Detect which cell encompasses the target text, then output its [X, Y] center coordinate. 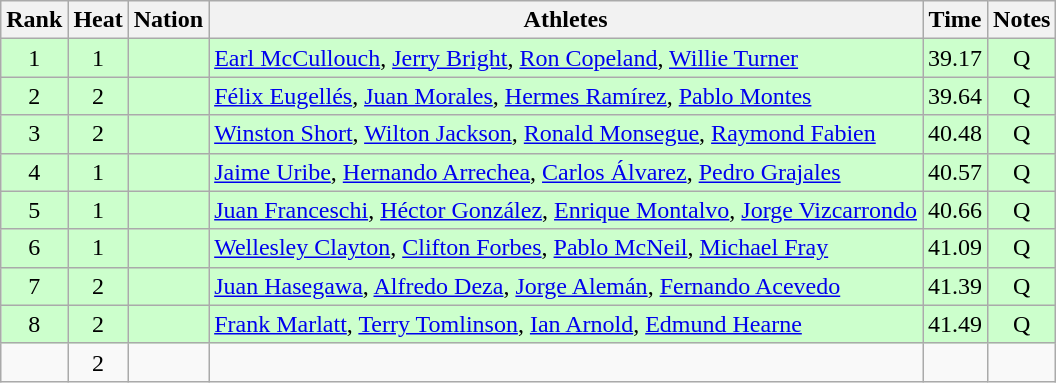
39.64 [954, 96]
Frank Marlatt, Terry Tomlinson, Ian Arnold, Edmund Hearne [566, 324]
3 [34, 134]
40.57 [954, 172]
Heat [98, 20]
Juan Franceschi, Héctor González, Enrique Montalvo, Jorge Vizcarrondo [566, 210]
Time [954, 20]
7 [34, 286]
Juan Hasegawa, Alfredo Deza, Jorge Alemán, Fernando Acevedo [566, 286]
Athletes [566, 20]
41.39 [954, 286]
40.66 [954, 210]
5 [34, 210]
Rank [34, 20]
Nation [168, 20]
Notes [1022, 20]
Jaime Uribe, Hernando Arrechea, Carlos Álvarez, Pedro Grajales [566, 172]
39.17 [954, 58]
8 [34, 324]
6 [34, 248]
Earl McCullouch, Jerry Bright, Ron Copeland, Willie Turner [566, 58]
Wellesley Clayton, Clifton Forbes, Pablo McNeil, Michael Fray [566, 248]
4 [34, 172]
Winston Short, Wilton Jackson, Ronald Monsegue, Raymond Fabien [566, 134]
Félix Eugellés, Juan Morales, Hermes Ramírez, Pablo Montes [566, 96]
41.49 [954, 324]
41.09 [954, 248]
40.48 [954, 134]
